Extract the (x, y) coordinate from the center of the cell holding the provided text.  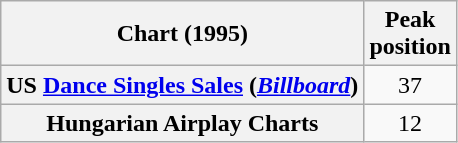
Chart (1995) (182, 34)
12 (410, 123)
US Dance Singles Sales (Billboard) (182, 85)
37 (410, 85)
Peakposition (410, 34)
Hungarian Airplay Charts (182, 123)
